Determine the [X, Y] coordinate at the center of the cell enclosing the given text.  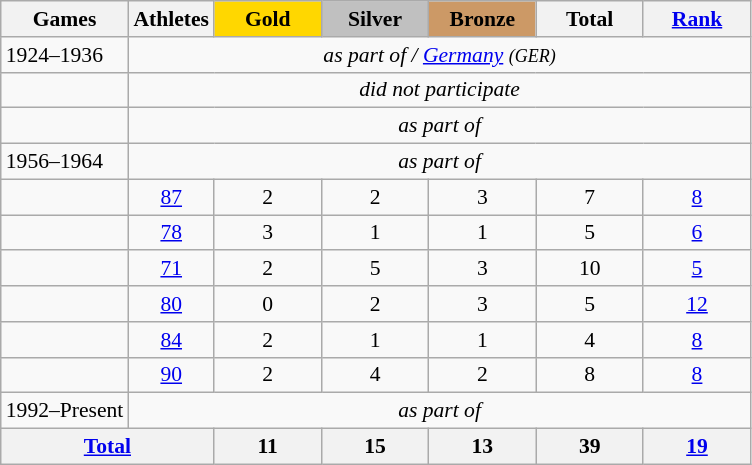
6 [696, 233]
1924–1936 [65, 55]
Athletes [171, 19]
Silver [374, 19]
10 [590, 269]
Games [65, 19]
0 [268, 304]
13 [482, 447]
71 [171, 269]
Bronze [482, 19]
39 [590, 447]
7 [590, 197]
Rank [696, 19]
78 [171, 233]
1956–1964 [65, 162]
87 [171, 197]
19 [696, 447]
80 [171, 304]
Gold [268, 19]
as part of / Germany (GER) [439, 55]
15 [374, 447]
12 [696, 304]
84 [171, 340]
11 [268, 447]
did not participate [439, 90]
1992–Present [65, 411]
90 [171, 375]
